Scan for the cell matching the given text and deliver its [X, Y] coordinate at center. 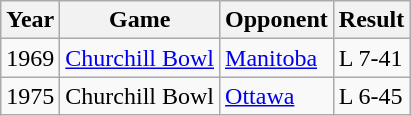
L 6-45 [371, 96]
Ottawa [277, 96]
L 7-41 [371, 58]
Manitoba [277, 58]
1975 [30, 96]
Game [140, 20]
Year [30, 20]
Result [371, 20]
Opponent [277, 20]
1969 [30, 58]
